Pinpoint the cell where the given text exists, returning its [X, Y] midpoint coordinate. 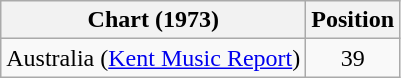
39 [353, 58]
Chart (1973) [154, 20]
Position [353, 20]
Australia (Kent Music Report) [154, 58]
